Output the [x, y] coordinate of the center of the cell containing the given text.  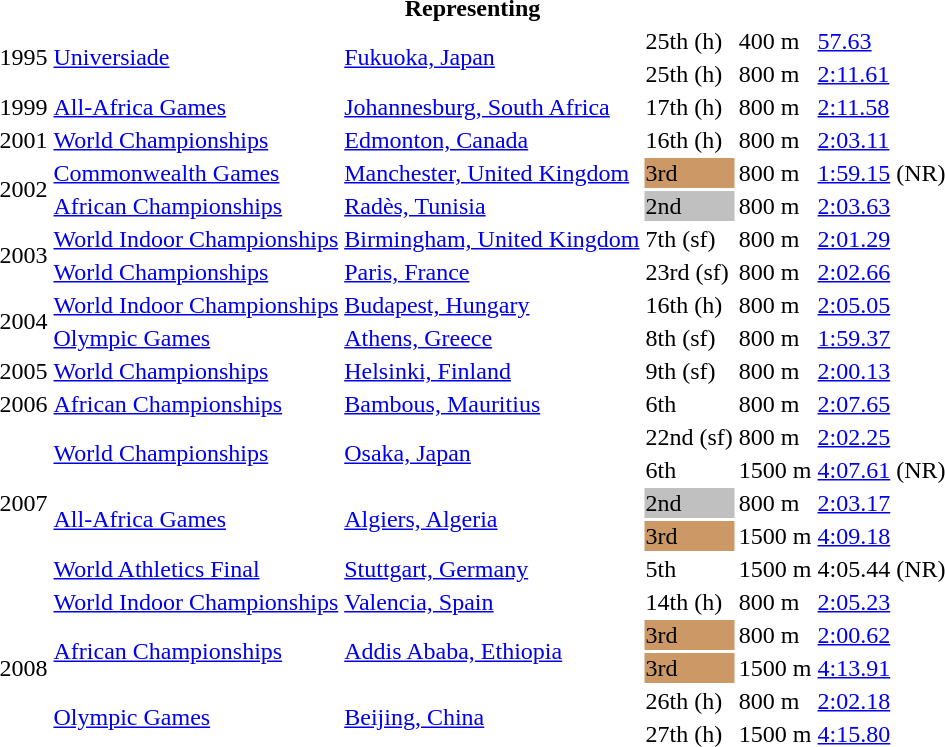
Algiers, Algeria [492, 520]
Budapest, Hungary [492, 305]
26th (h) [689, 701]
Paris, France [492, 272]
Athens, Greece [492, 338]
Osaka, Japan [492, 454]
23rd (sf) [689, 272]
22nd (sf) [689, 437]
Valencia, Spain [492, 602]
Manchester, United Kingdom [492, 173]
Fukuoka, Japan [492, 58]
Bambous, Mauritius [492, 404]
World Athletics Final [196, 569]
Helsinki, Finland [492, 371]
Johannesburg, South Africa [492, 107]
Radès, Tunisia [492, 206]
Universiade [196, 58]
5th [689, 569]
7th (sf) [689, 239]
Addis Ababa, Ethiopia [492, 652]
Edmonton, Canada [492, 140]
17th (h) [689, 107]
Stuttgart, Germany [492, 569]
Commonwealth Games [196, 173]
14th (h) [689, 602]
400 m [775, 41]
Olympic Games [196, 338]
9th (sf) [689, 371]
8th (sf) [689, 338]
Birmingham, United Kingdom [492, 239]
